Output the [x, y] coordinate of the center of the cell containing the given text.  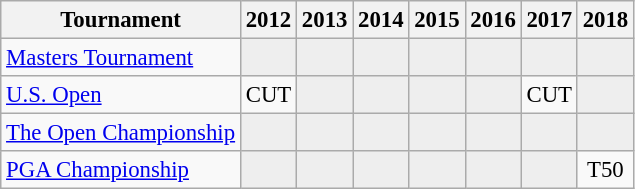
Masters Tournament [121, 58]
2017 [549, 20]
2018 [605, 20]
2015 [437, 20]
The Open Championship [121, 133]
2014 [381, 20]
U.S. Open [121, 95]
2016 [493, 20]
2013 [325, 20]
Tournament [121, 20]
T50 [605, 170]
PGA Championship [121, 170]
2012 [268, 20]
